Determine the [x, y] coordinate at the center of the cell enclosing the given text.  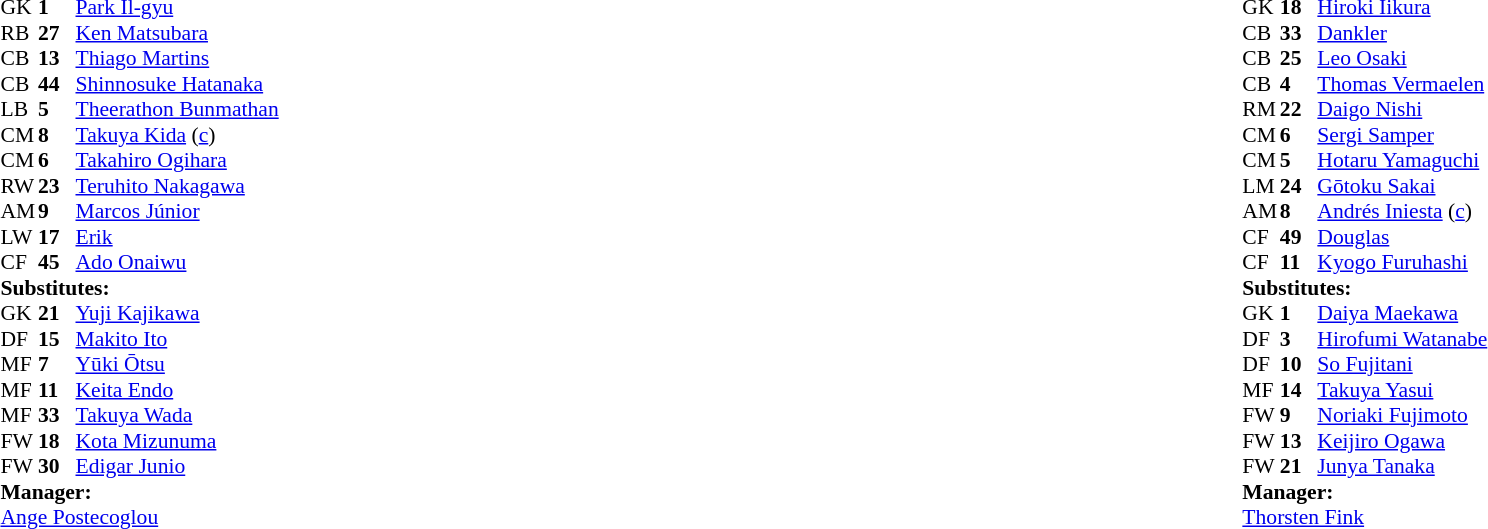
Teruhito Nakagawa [178, 186]
Daigo Nishi [1402, 109]
Douglas [1402, 237]
Hirofumi Watanabe [1402, 339]
Edigar Junio [178, 467]
3 [1299, 339]
44 [57, 84]
RM [1261, 109]
15 [57, 339]
Erik [178, 237]
22 [1299, 109]
27 [57, 33]
Hotaru Yamaguchi [1402, 161]
Shinnosuke Hatanaka [178, 84]
23 [57, 186]
Sergi Samper [1402, 135]
14 [1299, 390]
Ken Matsubara [178, 33]
4 [1299, 84]
So Fujitani [1402, 365]
Andrés Iniesta (c) [1402, 211]
Takuya Wada [178, 415]
Junya Tanaka [1402, 467]
Ado Onaiwu [178, 263]
Noriaki Fujimoto [1402, 415]
Yuji Kajikawa [178, 313]
LM [1261, 186]
10 [1299, 365]
Keita Endo [178, 390]
Gōtoku Sakai [1402, 186]
Leo Osaki [1402, 59]
Takahiro Ogihara [178, 161]
30 [57, 467]
LB [19, 109]
Makito Ito [178, 339]
Takuya Yasui [1402, 390]
Thomas Vermaelen [1402, 84]
RB [19, 33]
Thiago Martins [178, 59]
25 [1299, 59]
Marcos Júnior [178, 211]
24 [1299, 186]
7 [57, 365]
LW [19, 237]
Keijiro Ogawa [1402, 441]
Theerathon Bunmathan [178, 109]
Kota Mizunuma [178, 441]
Takuya Kida (c) [178, 135]
49 [1299, 237]
17 [57, 237]
Dankler [1402, 33]
RW [19, 186]
1 [1299, 313]
18 [57, 441]
Kyogo Furuhashi [1402, 263]
Yūki Ōtsu [178, 365]
45 [57, 263]
Daiya Maekawa [1402, 313]
